Output the (X, Y) coordinate of the center of the cell containing the given text.  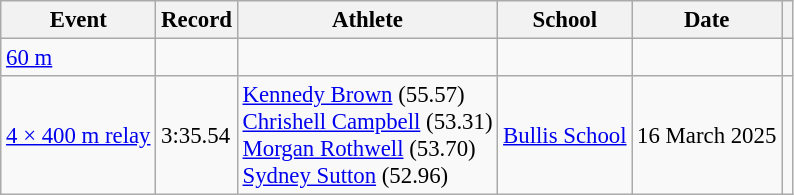
Bullis School (565, 136)
Event (78, 20)
School (565, 20)
3:35.54 (196, 136)
Record (196, 20)
Kennedy Brown (55.57)Chrishell Campbell (53.31)Morgan Rothwell (53.70)Sydney Sutton (52.96) (368, 136)
4 × 400 m relay (78, 136)
60 m (78, 58)
16 March 2025 (707, 136)
Date (707, 20)
Athlete (368, 20)
